Locate the cell with the specified text and output its [X, Y] center coordinate. 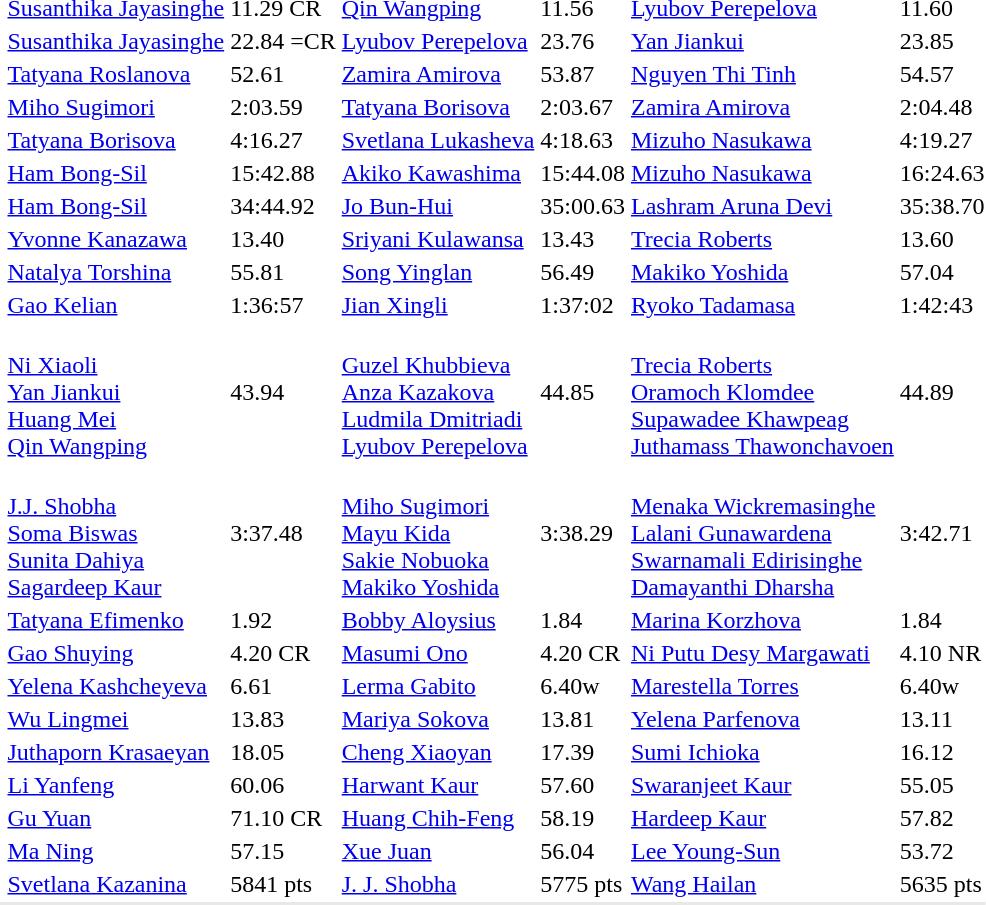
Cheng Xiaoyan [438, 752]
Svetlana Lukasheva [438, 140]
35:38.70 [942, 206]
23.85 [942, 41]
55.81 [284, 272]
Masumi Ono [438, 653]
2:04.48 [942, 107]
15:44.08 [583, 173]
J.J. ShobhaSoma BiswasSunita DahiyaSagardeep Kaur [116, 533]
Yvonne Kanazawa [116, 239]
2:03.67 [583, 107]
13.81 [583, 719]
2:03.59 [284, 107]
Ryoko Tadamasa [762, 305]
13.11 [942, 719]
Trecia RobertsOramoch KlomdeeSupawadee KhawpeagJuthamass Thawonchavoen [762, 392]
57.60 [583, 785]
71.10 CR [284, 818]
Ni XiaoliYan JiankuiHuang MeiQin Wangping [116, 392]
Natalya Torshina [116, 272]
4:19.27 [942, 140]
Wu Lingmei [116, 719]
Gao Shuying [116, 653]
Wang Hailan [762, 884]
Tatyana Roslanova [116, 74]
5635 pts [942, 884]
13.60 [942, 239]
Akiko Kawashima [438, 173]
6.61 [284, 686]
Song Yinglan [438, 272]
35:00.63 [583, 206]
22.84 =CR [284, 41]
13.83 [284, 719]
Menaka WickremasingheLalani GunawardenaSwarnamali EdirisingheDamayanthi Dharsha [762, 533]
Xue Juan [438, 851]
53.72 [942, 851]
Ni Putu Desy Margawati [762, 653]
15:42.88 [284, 173]
23.76 [583, 41]
Yelena Parfenova [762, 719]
Makiko Yoshida [762, 272]
58.19 [583, 818]
3:37.48 [284, 533]
Swaranjeet Kaur [762, 785]
57.82 [942, 818]
56.04 [583, 851]
44.89 [942, 392]
13.40 [284, 239]
4:18.63 [583, 140]
57.04 [942, 272]
Juthaporn Krasaeyan [116, 752]
13.43 [583, 239]
Jo Bun-Hui [438, 206]
Yan Jiankui [762, 41]
Guzel KhubbievaAnza KazakovaLudmila DmitriadiLyubov Perepelova [438, 392]
5775 pts [583, 884]
1:42:43 [942, 305]
4.10 NR [942, 653]
Marestella Torres [762, 686]
Lee Young-Sun [762, 851]
Lashram Aruna Devi [762, 206]
Lerma Gabito [438, 686]
Lyubov Perepelova [438, 41]
18.05 [284, 752]
Trecia Roberts [762, 239]
17.39 [583, 752]
1:37:02 [583, 305]
Mariya Sokova [438, 719]
5841 pts [284, 884]
54.57 [942, 74]
Ma Ning [116, 851]
Susanthika Jayasinghe [116, 41]
Hardeep Kaur [762, 818]
Sumi Ichioka [762, 752]
57.15 [284, 851]
1.92 [284, 620]
Harwant Kaur [438, 785]
Gao Kelian [116, 305]
55.05 [942, 785]
43.94 [284, 392]
Huang Chih-Feng [438, 818]
53.87 [583, 74]
4:16.27 [284, 140]
Svetlana Kazanina [116, 884]
3:38.29 [583, 533]
3:42.71 [942, 533]
Bobby Aloysius [438, 620]
44.85 [583, 392]
Marina Korzhova [762, 620]
J. J. Shobha [438, 884]
Yelena Kashcheyeva [116, 686]
34:44.92 [284, 206]
Miho Sugimori [116, 107]
Jian Xingli [438, 305]
16:24.63 [942, 173]
1:36:57 [284, 305]
56.49 [583, 272]
Tatyana Efimenko [116, 620]
Miho SugimoriMayu KidaSakie NobuokaMakiko Yoshida [438, 533]
Sriyani Kulawansa [438, 239]
52.61 [284, 74]
Li Yanfeng [116, 785]
60.06 [284, 785]
16.12 [942, 752]
Gu Yuan [116, 818]
Nguyen Thi Tinh [762, 74]
